Return the (X, Y) coordinate for the center point of the cell that contains the specified text.  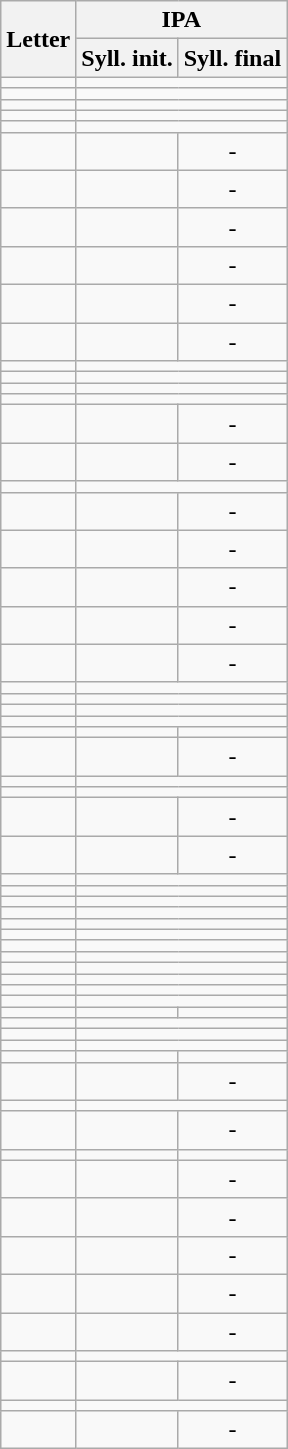
Syll. final (232, 58)
Syll. init. (127, 58)
Letter (38, 39)
IPA (182, 20)
